Extract the [x, y] coordinate from the center of the cell holding the provided text.  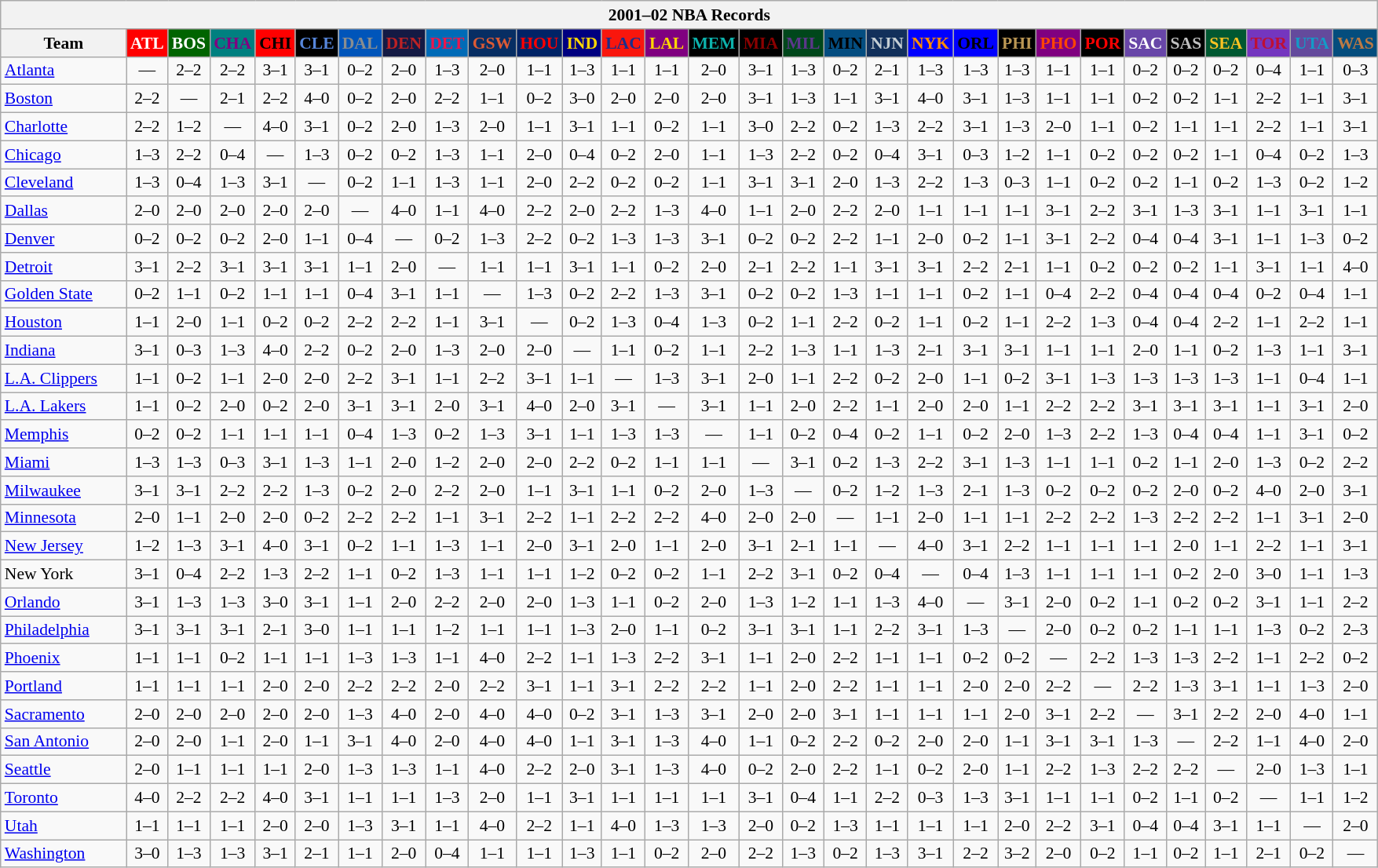
Milwaukee [64, 491]
MIN [845, 43]
Indiana [64, 351]
New York [64, 574]
GSW [493, 43]
NJN [887, 43]
Sacramento [64, 714]
ORL [975, 43]
UTA [1312, 43]
New Jersey [64, 546]
HOU [539, 43]
Philadelphia [64, 630]
Atlanta [64, 71]
SEA [1226, 43]
L.A. Lakers [64, 407]
MEM [713, 43]
PHI [1018, 43]
Portland [64, 686]
Memphis [64, 435]
3–2 [1018, 854]
POR [1102, 43]
PHO [1058, 43]
LAL [667, 43]
NYK [930, 43]
Seattle [64, 770]
Orlando [64, 602]
Detroit [64, 267]
Washington [64, 854]
Boston [64, 99]
L.A. Clippers [64, 378]
San Antonio [64, 742]
Charlotte [64, 127]
SAC [1145, 43]
DEN [404, 43]
BOS [188, 43]
ATL [148, 43]
Utah [64, 826]
Minnesota [64, 518]
MIA [761, 43]
2–3 [1355, 630]
Chicago [64, 155]
2001–02 NBA Records [689, 15]
MIL [802, 43]
Cleveland [64, 183]
Golden State [64, 294]
Dallas [64, 211]
IND [582, 43]
Miami [64, 462]
WAS [1355, 43]
Team [64, 43]
LAC [623, 43]
Phoenix [64, 658]
CHA [232, 43]
CHI [275, 43]
DET [448, 43]
TOR [1269, 43]
Denver [64, 239]
CLE [317, 43]
Toronto [64, 798]
DAL [360, 43]
SAS [1186, 43]
Houston [64, 323]
